Pinpoint the cell where the given text exists, returning its [X, Y] midpoint coordinate. 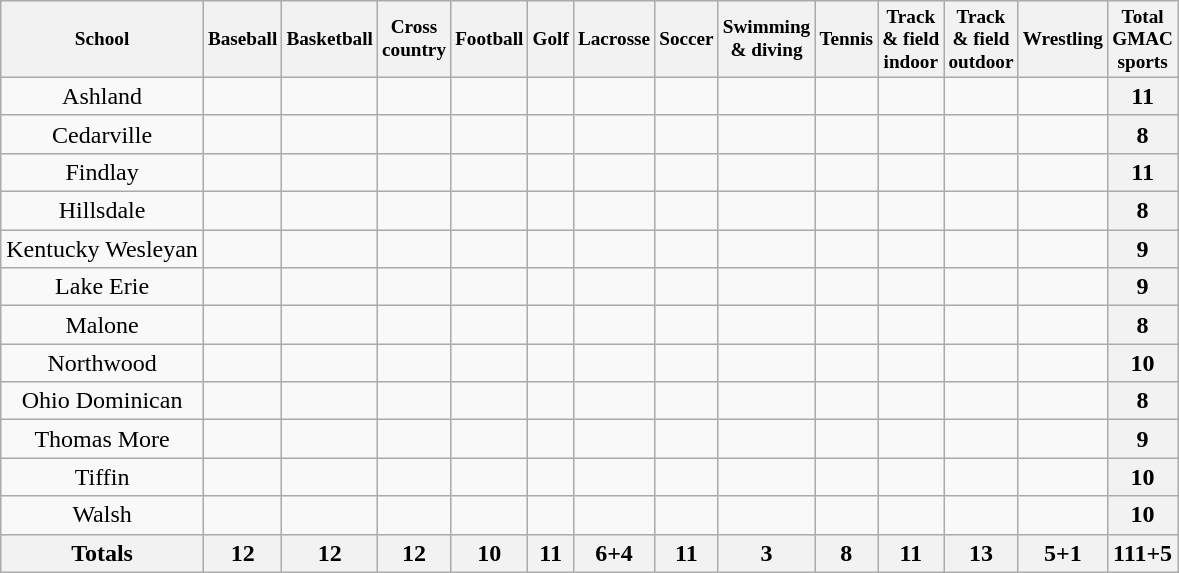
Kentucky Wesleyan [102, 249]
Lake Erie [102, 287]
Swimming& diving [766, 40]
Wrestling [1062, 40]
3 [766, 553]
Findlay [102, 173]
Cedarville [102, 134]
Thomas More [102, 439]
111+5 [1143, 553]
Football [490, 40]
Tiffin [102, 477]
Track& fieldoutdoor [981, 40]
School [102, 40]
Northwood [102, 363]
Crosscountry [414, 40]
Basketball [330, 40]
Soccer [687, 40]
Tennis [846, 40]
Golf [550, 40]
Hillsdale [102, 211]
Ashland [102, 96]
TotalGMACsports [1143, 40]
Ohio Dominican [102, 401]
5+1 [1062, 553]
13 [981, 553]
Malone [102, 325]
Totals [102, 553]
Track& fieldindoor [911, 40]
Walsh [102, 515]
Lacrosse [614, 40]
Baseball [242, 40]
6+4 [614, 553]
